Determine the (X, Y) coordinate at the center of the cell enclosing the given text.  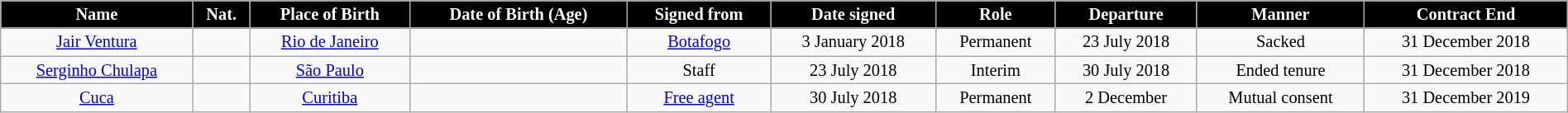
Date signed (853, 14)
Signed from (700, 14)
Staff (700, 70)
2 December (1126, 97)
São Paulo (329, 70)
Ended tenure (1280, 70)
Manner (1280, 14)
Botafogo (700, 42)
Departure (1126, 14)
Rio de Janeiro (329, 42)
Curitiba (329, 97)
Jair Ventura (97, 42)
Sacked (1280, 42)
Role (996, 14)
Interim (996, 70)
Cuca (97, 97)
Contract End (1466, 14)
Name (97, 14)
31 December 2019 (1466, 97)
Place of Birth (329, 14)
Nat. (222, 14)
Free agent (700, 97)
Mutual consent (1280, 97)
Date of Birth (Age) (518, 14)
3 January 2018 (853, 42)
Serginho Chulapa (97, 70)
